Search for the cell housing the specified text and yield its (x, y) center coordinate. 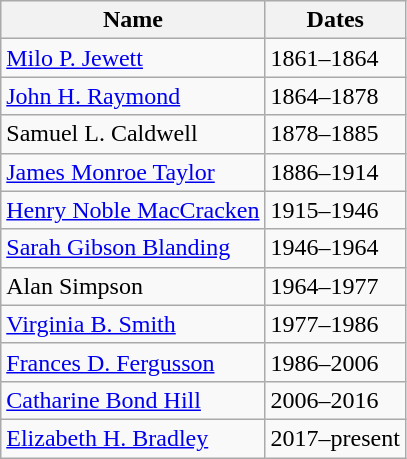
1964–1977 (335, 286)
2006–2016 (335, 400)
1864–1878 (335, 96)
1946–1964 (335, 248)
Catharine Bond Hill (133, 400)
1915–1946 (335, 210)
Virginia B. Smith (133, 324)
1886–1914 (335, 172)
1861–1864 (335, 58)
1986–2006 (335, 362)
1977–1986 (335, 324)
1878–1885 (335, 134)
Name (133, 20)
Sarah Gibson Blanding (133, 248)
Frances D. Fergusson (133, 362)
Samuel L. Caldwell (133, 134)
Elizabeth H. Bradley (133, 438)
James Monroe Taylor (133, 172)
Henry Noble MacCracken (133, 210)
Dates (335, 20)
2017–present (335, 438)
Milo P. Jewett (133, 58)
Alan Simpson (133, 286)
John H. Raymond (133, 96)
